Detect which cell encompasses the target text, then output its [x, y] center coordinate. 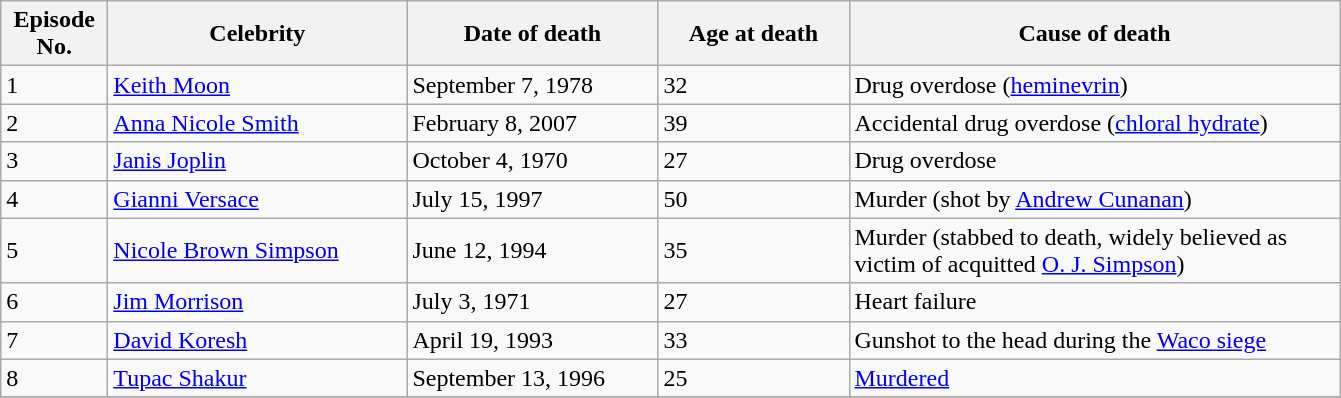
April 19, 1993 [532, 340]
Drug overdose (heminevrin) [1094, 85]
Heart failure [1094, 302]
Janis Joplin [258, 161]
Murdered [1094, 378]
June 12, 1994 [532, 250]
EpisodeNo. [54, 34]
Celebrity [258, 34]
September 13, 1996 [532, 378]
50 [754, 199]
Drug overdose [1094, 161]
35 [754, 250]
Cause of death [1094, 34]
July 3, 1971 [532, 302]
8 [54, 378]
Jim Morrison [258, 302]
32 [754, 85]
33 [754, 340]
4 [54, 199]
3 [54, 161]
Murder (stabbed to death, widely believed as victim of acquitted O. J. Simpson) [1094, 250]
7 [54, 340]
1 [54, 85]
February 8, 2007 [532, 123]
Keith Moon [258, 85]
39 [754, 123]
Accidental drug overdose (chloral hydrate) [1094, 123]
Age at death [754, 34]
Tupac Shakur [258, 378]
October 4, 1970 [532, 161]
2 [54, 123]
Anna Nicole Smith [258, 123]
Date of death [532, 34]
25 [754, 378]
6 [54, 302]
Murder (shot by Andrew Cunanan) [1094, 199]
Gianni Versace [258, 199]
Nicole Brown Simpson [258, 250]
September 7, 1978 [532, 85]
Gunshot to the head during the Waco siege [1094, 340]
July 15, 1997 [532, 199]
David Koresh [258, 340]
5 [54, 250]
